Find where the given text appears and provide that cell's center as (x, y) coordinate. 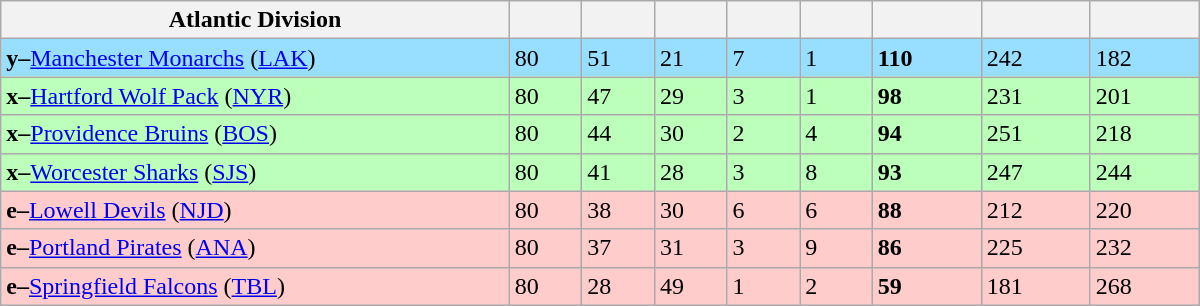
181 (1036, 286)
231 (1036, 96)
232 (1144, 248)
212 (1036, 210)
e–Portland Pirates (ANA) (255, 248)
44 (618, 134)
21 (690, 58)
y–Manchester Monarchs (LAK) (255, 58)
x–Providence Bruins (BOS) (255, 134)
110 (926, 58)
Atlantic Division (255, 20)
29 (690, 96)
88 (926, 210)
244 (1144, 172)
268 (1144, 286)
7 (764, 58)
94 (926, 134)
201 (1144, 96)
e–Springfield Falcons (TBL) (255, 286)
9 (836, 248)
98 (926, 96)
47 (618, 96)
220 (1144, 210)
8 (836, 172)
x–Hartford Wolf Pack (NYR) (255, 96)
4 (836, 134)
86 (926, 248)
x–Worcester Sharks (SJS) (255, 172)
51 (618, 58)
e–Lowell Devils (NJD) (255, 210)
37 (618, 248)
38 (618, 210)
247 (1036, 172)
41 (618, 172)
242 (1036, 58)
218 (1144, 134)
225 (1036, 248)
93 (926, 172)
31 (690, 248)
182 (1144, 58)
59 (926, 286)
251 (1036, 134)
49 (690, 286)
